Return the [x, y] coordinate for the center point of the cell that contains the specified text.  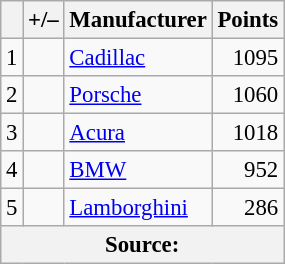
Acura [138, 133]
Points [248, 20]
1060 [248, 95]
5 [12, 208]
Porsche [138, 95]
Source: [142, 245]
Manufacturer [138, 20]
Cadillac [138, 58]
3 [12, 133]
BMW [138, 170]
4 [12, 170]
1018 [248, 133]
1 [12, 58]
2 [12, 95]
+/– [44, 20]
952 [248, 170]
Lamborghini [138, 208]
1095 [248, 58]
286 [248, 208]
